Return [X, Y] of the center of cell containing provided text 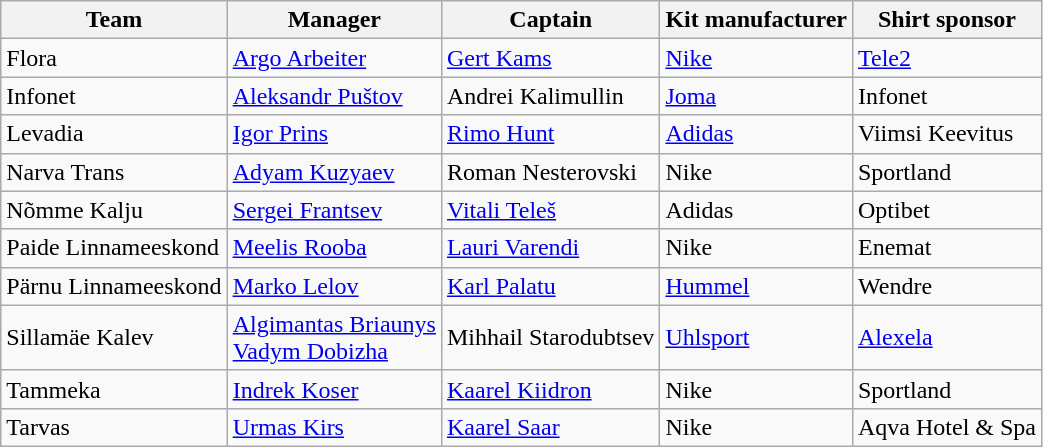
Flora [114, 58]
Argo Arbeiter [334, 58]
Shirt sponsor [946, 20]
Marko Lelov [334, 286]
Uhlsport [756, 338]
Paide Linnameeskond [114, 248]
Optibet [946, 210]
Alexela [946, 338]
Lauri Varendi [550, 248]
Tarvas [114, 427]
Vitali Teleš [550, 210]
Karl Palatu [550, 286]
Igor Prins [334, 134]
Manager [334, 20]
Tele2 [946, 58]
Aleksandr Puštov [334, 96]
Hummel [756, 286]
Levadia [114, 134]
Nõmme Kalju [114, 210]
Viimsi Keevitus [946, 134]
Pärnu Linnameeskond [114, 286]
Enemat [946, 248]
Team [114, 20]
Kit manufacturer [756, 20]
Andrei Kalimullin [550, 96]
Captain [550, 20]
Algimantas Briaunys Vadym Dobizha [334, 338]
Adyam Kuzyaev [334, 172]
Wendre [946, 286]
Mihhail Starodubtsev [550, 338]
Sillamäe Kalev [114, 338]
Joma [756, 96]
Rimo Hunt [550, 134]
Kaarel Kiidron [550, 389]
Sergei Frantsev [334, 210]
Indrek Koser [334, 389]
Tammeka [114, 389]
Urmas Kirs [334, 427]
Gert Kams [550, 58]
Aqva Hotel & Spa [946, 427]
Kaarel Saar [550, 427]
Roman Nesterovski [550, 172]
Narva Trans [114, 172]
Meelis Rooba [334, 248]
